Find where the given text appears and provide that cell's center as [x, y] coordinate. 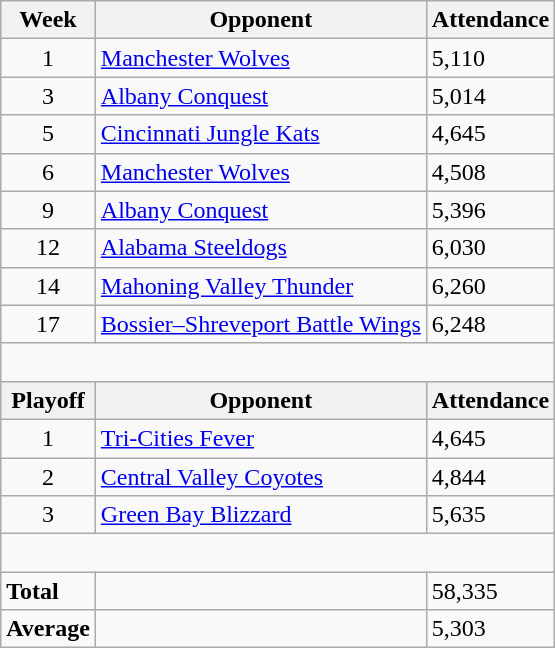
6,260 [490, 286]
5,014 [490, 96]
Tri-Cities Fever [260, 438]
2 [48, 477]
Cincinnati Jungle Kats [260, 134]
Playoff [48, 400]
Mahoning Valley Thunder [260, 286]
5,635 [490, 515]
Total [48, 591]
Bossier–Shreveport Battle Wings [260, 324]
5 [48, 134]
12 [48, 248]
6,030 [490, 248]
4,844 [490, 477]
5,396 [490, 210]
9 [48, 210]
17 [48, 324]
Week [48, 20]
Average [48, 629]
6 [48, 172]
Central Valley Coyotes [260, 477]
Alabama Steeldogs [260, 248]
14 [48, 286]
4,508 [490, 172]
5,110 [490, 58]
6,248 [490, 324]
58,335 [490, 591]
Green Bay Blizzard [260, 515]
5,303 [490, 629]
